For the text-containing cell, return its midpoint in (X, Y) coordinate format. 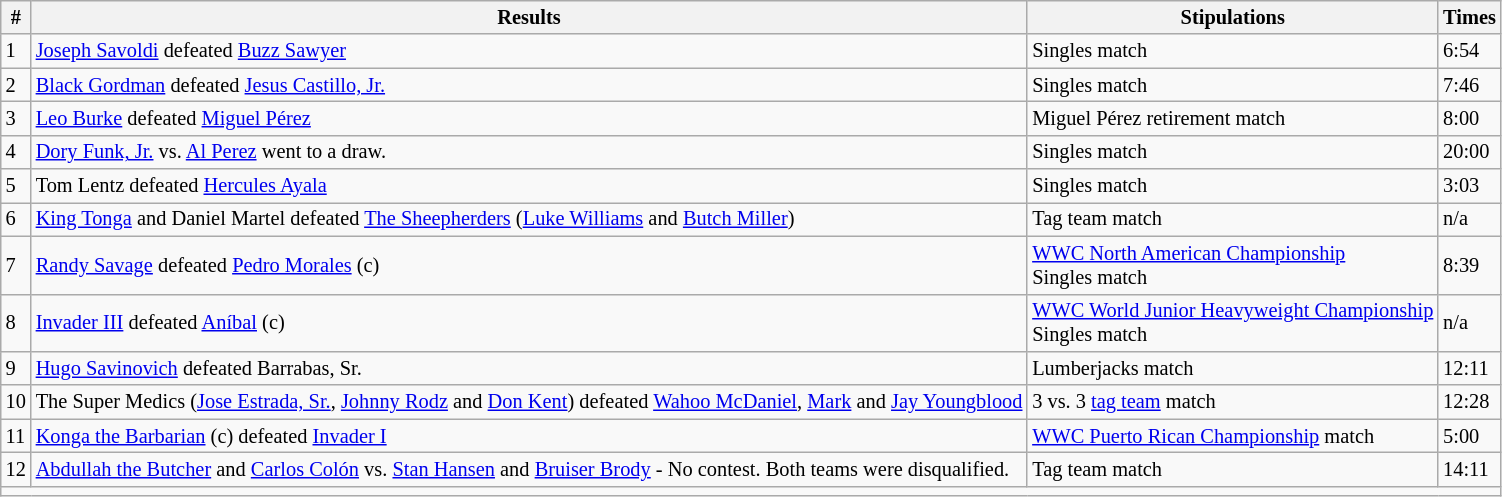
4 (16, 152)
# (16, 17)
14:11 (1470, 469)
The Super Medics (Jose Estrada, Sr., Johnny Rodz and Don Kent) defeated Wahoo McDaniel, Mark and Jay Youngblood (530, 402)
2 (16, 85)
WWC Puerto Rican Championship match (1232, 436)
8:00 (1470, 118)
Stipulations (1232, 17)
Leo Burke defeated Miguel Pérez (530, 118)
7:46 (1470, 85)
12:28 (1470, 402)
Joseph Savoldi defeated Buzz Sawyer (530, 51)
5 (16, 186)
9 (16, 368)
3 vs. 3 tag team match (1232, 402)
12 (16, 469)
6 (16, 219)
7 (16, 265)
Times (1470, 17)
10 (16, 402)
12:11 (1470, 368)
WWC North American ChampionshipSingles match (1232, 265)
Tom Lentz defeated Hercules Ayala (530, 186)
Invader III defeated Aníbal (c) (530, 323)
20:00 (1470, 152)
Black Gordman defeated Jesus Castillo, Jr. (530, 85)
Hugo Savinovich defeated Barrabas, Sr. (530, 368)
Abdullah the Butcher and Carlos Colón vs. Stan Hansen and Bruiser Brody - No contest. Both teams were disqualified. (530, 469)
WWC World Junior Heavyweight ChampionshipSingles match (1232, 323)
5:00 (1470, 436)
8:39 (1470, 265)
8 (16, 323)
Konga the Barbarian (c) defeated Invader I (530, 436)
6:54 (1470, 51)
3 (16, 118)
Lumberjacks match (1232, 368)
Dory Funk, Jr. vs. Al Perez went to a draw. (530, 152)
Randy Savage defeated Pedro Morales (c) (530, 265)
Miguel Pérez retirement match (1232, 118)
King Tonga and Daniel Martel defeated The Sheepherders (Luke Williams and Butch Miller) (530, 219)
11 (16, 436)
3:03 (1470, 186)
Results (530, 17)
1 (16, 51)
